Find where the given text appears and provide that cell's center as [X, Y] coordinate. 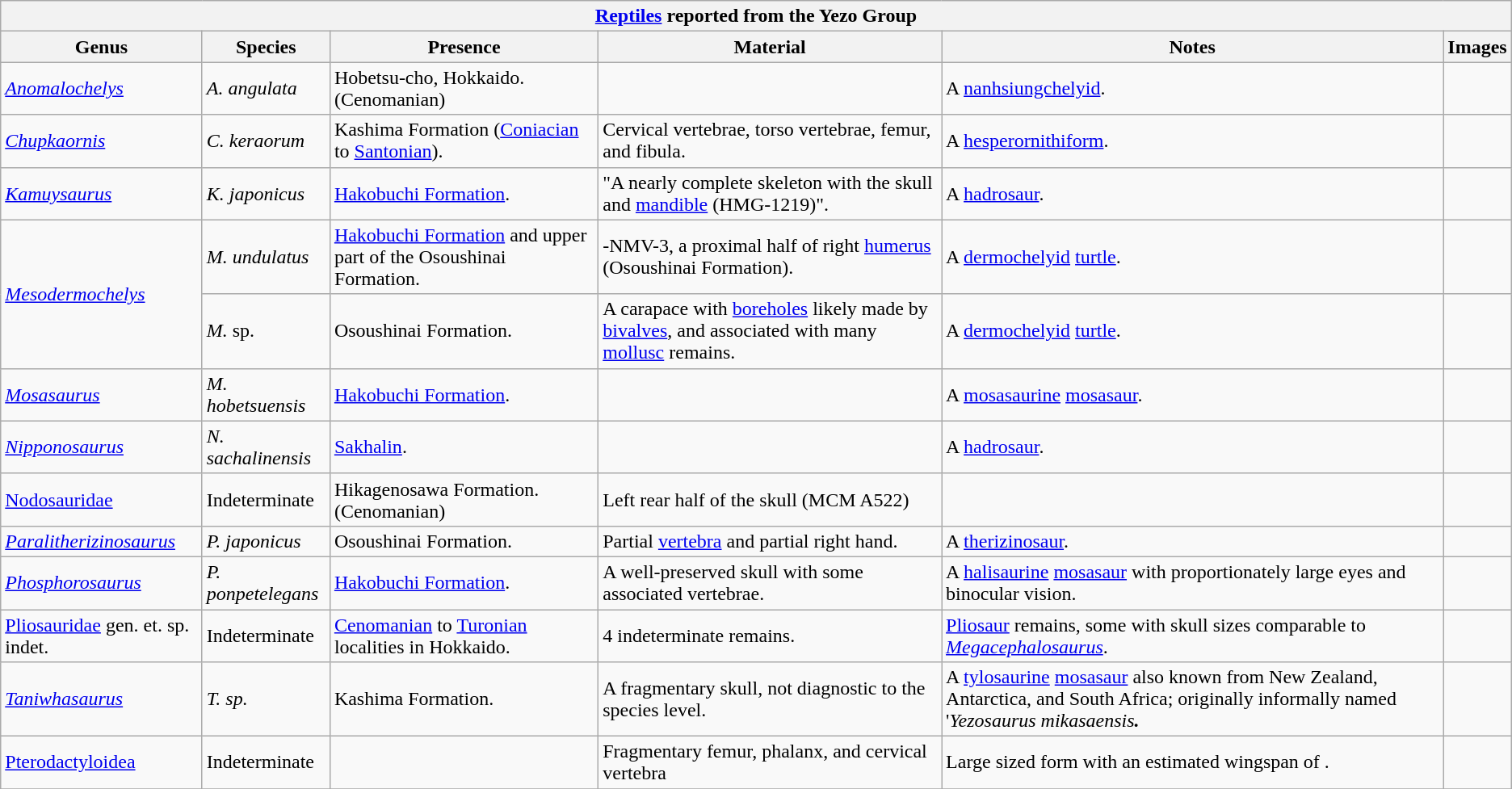
Pliosauridae gen. et. sp. indet. [102, 635]
Kashima Formation. [464, 699]
Genus [102, 47]
Cenomanian to Turonian localities in Hokkaido. [464, 635]
Chupkaornis [102, 141]
P. japonicus [266, 541]
-NMV-3, a proximal half of right humerus (Osoushinai Formation). [771, 257]
A fragmentary skull, not diagnostic to the species level. [771, 699]
Phosphorosaurus [102, 583]
A halisaurine mosasaur with proportionately large eyes and binocular vision. [1192, 583]
Hobetsu-cho, Hokkaido. (Cenomanian) [464, 89]
Presence [464, 47]
A tylosaurine mosasaur also known from New Zealand, Antarctica, and South Africa; originally informally named 'Yezosaurus mikasaensis. [1192, 699]
Cervical vertebrae, torso vertebrae, femur, and fibula. [771, 141]
M. sp. [266, 331]
A. angulata [266, 89]
"A nearly complete skeleton with the skull and mandible (HMG-1219)". [771, 194]
Notes [1192, 47]
Hikagenosawa Formation. (Cenomanian) [464, 499]
Species [266, 47]
Nodosauridae [102, 499]
A well-preserved skull with some associated vertebrae. [771, 583]
Large sized form with an estimated wingspan of . [1192, 762]
Material [771, 47]
Pterodactyloidea [102, 762]
Pliosaur remains, some with skull sizes comparable to Megacephalosaurus. [1192, 635]
A hesperornithiform. [1192, 141]
K. japonicus [266, 194]
A carapace with boreholes likely made by bivalves, and associated with many mollusc remains. [771, 331]
A mosasaurine mosasaur. [1192, 394]
A therizinosaur. [1192, 541]
Mosasaurus [102, 394]
C. keraorum [266, 141]
Anomalochelys [102, 89]
4 indeterminate remains. [771, 635]
Taniwhasaurus [102, 699]
Paralitherizinosaurus [102, 541]
Nipponosaurus [102, 447]
Mesodermochelys [102, 294]
Fragmentary femur, phalanx, and cervical vertebra [771, 762]
Left rear half of the skull (MCM A522) [771, 499]
M. hobetsuensis [266, 394]
A nanhsiungchelyid. [1192, 89]
Partial vertebra and partial right hand. [771, 541]
Reptiles reported from the Yezo Group [756, 16]
Kashima Formation (Coniacian to Santonian). [464, 141]
M. undulatus [266, 257]
Sakhalin. [464, 447]
Hakobuchi Formation and upper part of the Osoushinai Formation. [464, 257]
N. sachalinensis [266, 447]
T. sp. [266, 699]
Kamuysaurus [102, 194]
P. ponpetelegans [266, 583]
Images [1477, 47]
